From the cell containing the given text, extract its center point as [x, y] coordinate. 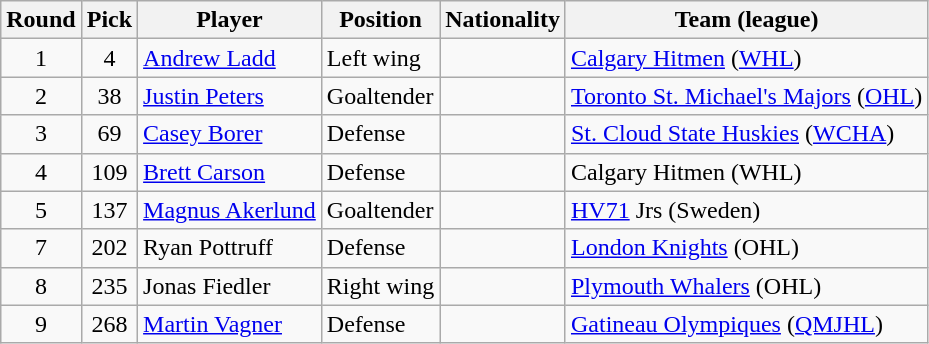
HV71 Jrs (Sweden) [746, 210]
38 [109, 96]
Andrew Ladd [230, 58]
109 [109, 172]
London Knights (OHL) [746, 248]
268 [109, 324]
Jonas Fiedler [230, 286]
Gatineau Olympiques (QMJHL) [746, 324]
St. Cloud State Huskies (WCHA) [746, 134]
7 [41, 248]
Left wing [380, 58]
Team (league) [746, 20]
Round [41, 20]
Plymouth Whalers (OHL) [746, 286]
202 [109, 248]
Position [380, 20]
Player [230, 20]
Brett Carson [230, 172]
2 [41, 96]
Pick [109, 20]
Magnus Akerlund [230, 210]
Justin Peters [230, 96]
Right wing [380, 286]
137 [109, 210]
1 [41, 58]
69 [109, 134]
235 [109, 286]
Ryan Pottruff [230, 248]
9 [41, 324]
Casey Borer [230, 134]
5 [41, 210]
Martin Vagner [230, 324]
Nationality [503, 20]
8 [41, 286]
3 [41, 134]
Toronto St. Michael's Majors (OHL) [746, 96]
